Determine the (x, y) coordinate at the center of the cell enclosing the given text.  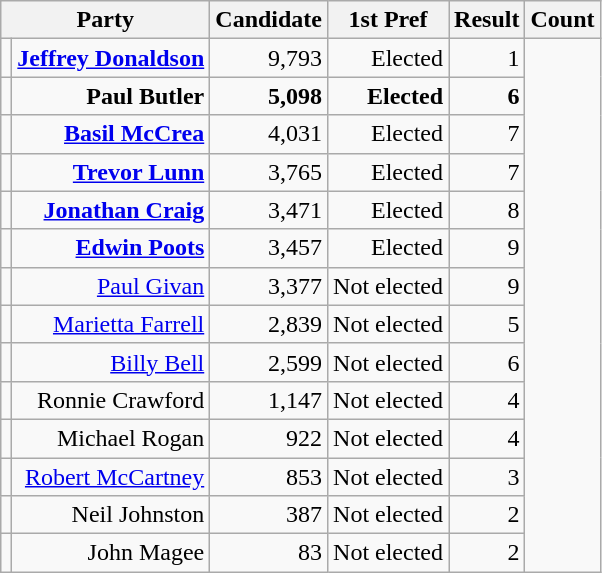
Marietta Farrell (111, 324)
Trevor Lunn (111, 172)
3,457 (269, 248)
3,377 (269, 286)
Robert McCartney (111, 477)
Paul Butler (111, 96)
Party (106, 20)
Candidate (269, 20)
3 (487, 477)
1,147 (269, 400)
Billy Bell (111, 362)
922 (269, 438)
3,471 (269, 210)
Edwin Poots (111, 248)
Paul Givan (111, 286)
4,031 (269, 134)
387 (269, 515)
Ronnie Crawford (111, 400)
5 (487, 324)
3,765 (269, 172)
Jonathan Craig (111, 210)
1st Pref (388, 20)
Michael Rogan (111, 438)
Result (487, 20)
John Magee (111, 553)
9,793 (269, 58)
1 (487, 58)
Neil Johnston (111, 515)
5,098 (269, 96)
83 (269, 553)
Count (562, 20)
2,839 (269, 324)
853 (269, 477)
8 (487, 210)
Basil McCrea (111, 134)
Jeffrey Donaldson (111, 58)
2,599 (269, 362)
